Return the (x, y) coordinate for the center point of the cell that contains the specified text.  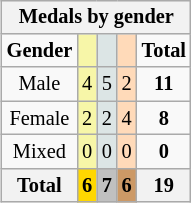
Male (40, 84)
7 (107, 185)
19 (164, 185)
5 (107, 84)
Medals by gender (96, 17)
Mixed (40, 152)
Gender (40, 51)
Female (40, 118)
11 (164, 84)
8 (164, 118)
